For the text-containing cell, return its midpoint in (X, Y) coordinate format. 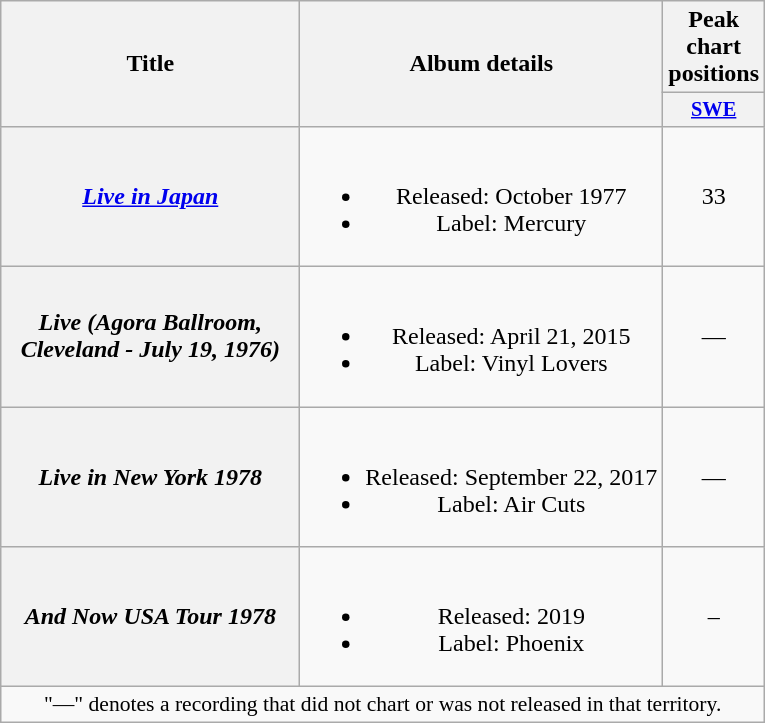
Peak chart positions (714, 47)
33 (714, 196)
"—" denotes a recording that did not chart or was not released in that territory. (383, 705)
Live in Japan (150, 196)
Released: October 1977Label: Mercury (482, 196)
– (714, 617)
Released: 2019Label: Phoenix (482, 617)
SWE (714, 110)
And Now USA Tour 1978 (150, 617)
Title (150, 64)
Released: April 21, 2015Label: Vinyl Lovers (482, 337)
Live (Agora Ballroom, Cleveland - July 19, 1976) (150, 337)
Live in New York 1978 (150, 477)
Released: September 22, 2017Label: Air Cuts (482, 477)
Album details (482, 64)
